Search for the cell housing the specified text and yield its (X, Y) center coordinate. 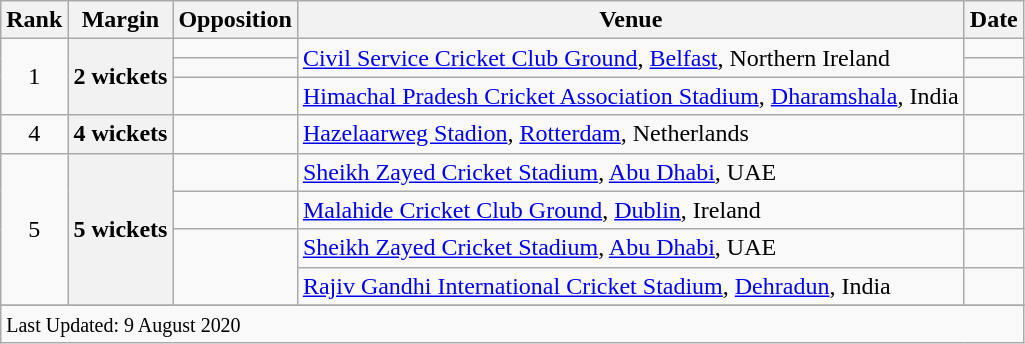
Civil Service Cricket Club Ground, Belfast, Northern Ireland (630, 58)
Hazelaarweg Stadion, Rotterdam, Netherlands (630, 134)
Margin (120, 20)
5 (34, 229)
5 wickets (120, 229)
4 (34, 134)
Date (994, 20)
Malahide Cricket Club Ground, Dublin, Ireland (630, 210)
1 (34, 77)
2 wickets (120, 77)
Rank (34, 20)
Opposition (235, 20)
Last Updated: 9 August 2020 (512, 324)
Himachal Pradesh Cricket Association Stadium, Dharamshala, India (630, 96)
4 wickets (120, 134)
Venue (630, 20)
Rajiv Gandhi International Cricket Stadium, Dehradun, India (630, 286)
